Find where the given text appears and provide that cell's center as [X, Y] coordinate. 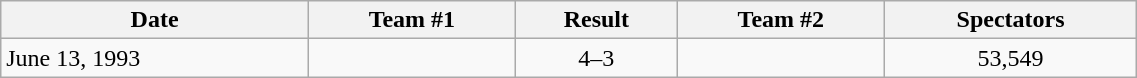
53,549 [1010, 58]
Spectators [1010, 20]
Team #2 [780, 20]
Result [596, 20]
Team #1 [412, 20]
June 13, 1993 [155, 58]
Date [155, 20]
4–3 [596, 58]
